Locate the cell with the specified text and output its (x, y) center coordinate. 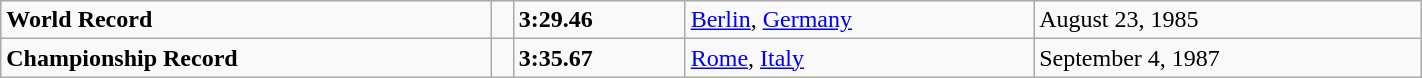
3:29.46 (599, 20)
3:35.67 (599, 58)
August 23, 1985 (1228, 20)
Rome, Italy (859, 58)
September 4, 1987 (1228, 58)
Championship Record (246, 58)
Berlin, Germany (859, 20)
World Record (246, 20)
